Extract the [x, y] coordinate from the center of the cell holding the provided text.  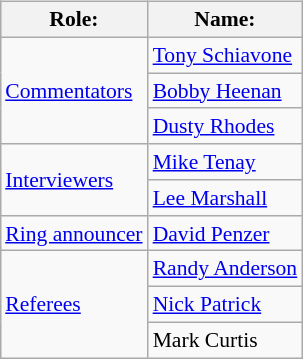
Commentators [74, 90]
Ring announcer [74, 233]
Tony Schiavone [226, 55]
Lee Marshall [226, 198]
Referees [74, 304]
Dusty Rhodes [226, 126]
Mike Tenay [226, 162]
Nick Patrick [226, 305]
Mark Curtis [226, 340]
David Penzer [226, 233]
Randy Anderson [226, 269]
Name: [226, 20]
Role: [74, 20]
Bobby Heenan [226, 91]
Interviewers [74, 180]
